Find where the given text appears and provide that cell's center as [X, Y] coordinate. 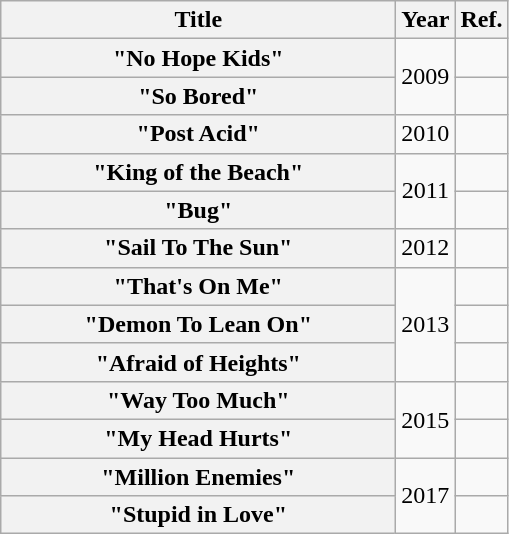
"Sail To The Sun" [198, 248]
Year [426, 20]
2015 [426, 419]
"No Hope Kids" [198, 58]
"Demon To Lean On" [198, 324]
"Afraid of Heights" [198, 362]
2013 [426, 324]
Ref. [482, 20]
2017 [426, 496]
"Million Enemies" [198, 477]
"Stupid in Love" [198, 515]
2010 [426, 134]
Title [198, 20]
"So Bored" [198, 96]
"King of the Beach" [198, 172]
"That's On Me" [198, 286]
2011 [426, 191]
"Post Acid" [198, 134]
"Way Too Much" [198, 400]
"My Head Hurts" [198, 438]
2012 [426, 248]
2009 [426, 77]
"Bug" [198, 210]
